Output the (X, Y) coordinate of the center of the cell containing the given text.  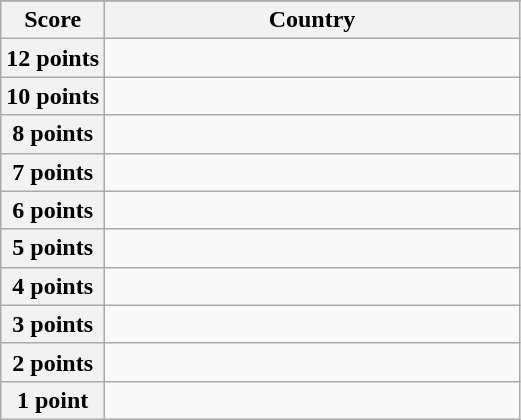
4 points (53, 286)
6 points (53, 210)
3 points (53, 324)
8 points (53, 134)
10 points (53, 96)
1 point (53, 400)
7 points (53, 172)
2 points (53, 362)
12 points (53, 58)
Country (312, 20)
Score (53, 20)
5 points (53, 248)
